Return the (x, y) coordinate for the center point of the cell that contains the specified text.  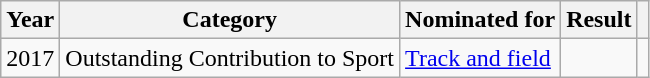
Track and field (480, 58)
Year (30, 20)
Outstanding Contribution to Sport (230, 58)
Category (230, 20)
Nominated for (480, 20)
2017 (30, 58)
Result (599, 20)
